Capture the cell that displays the provided text and extract its (x, y) central coordinate. 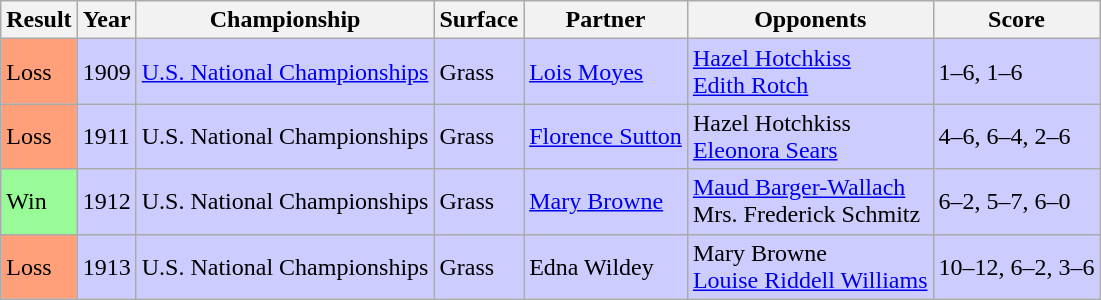
Mary Browne (606, 202)
1913 (106, 266)
1909 (106, 72)
1911 (106, 136)
Hazel Hotchkiss Eleonora Sears (810, 136)
Edna Wildey (606, 266)
Maud Barger-Wallach Mrs. Frederick Schmitz (810, 202)
1–6, 1–6 (1016, 72)
1912 (106, 202)
Lois Moyes (606, 72)
Win (39, 202)
Florence Sutton (606, 136)
Opponents (810, 20)
Mary Browne Louise Riddell Williams (810, 266)
Championship (285, 20)
Result (39, 20)
6–2, 5–7, 6–0 (1016, 202)
4–6, 6–4, 2–6 (1016, 136)
10–12, 6–2, 3–6 (1016, 266)
Hazel Hotchkiss Edith Rotch (810, 72)
Score (1016, 20)
Partner (606, 20)
Surface (479, 20)
Year (106, 20)
